Determine the [X, Y] coordinate at the center of the cell enclosing the given text.  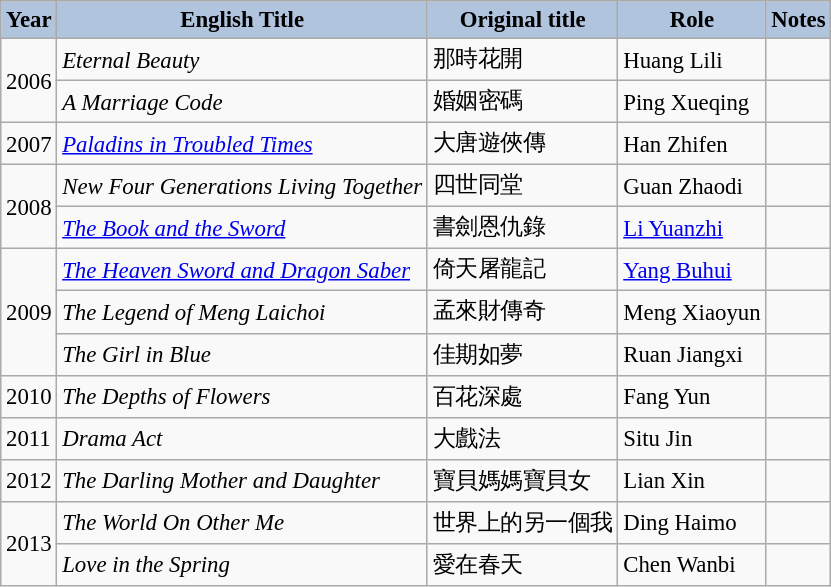
Fang Yun [692, 396]
2006 [29, 81]
Huang Lili [692, 60]
2009 [29, 312]
Love in the Spring [242, 565]
English Title [242, 20]
Ding Haimo [692, 523]
Role [692, 20]
The Book and the Sword [242, 228]
大唐遊俠傳 [522, 144]
Year [29, 20]
Situ Jin [692, 438]
New Four Generations Living Together [242, 186]
Guan Zhaodi [692, 186]
Ruan Jiangxi [692, 354]
世界上的另一個我 [522, 523]
The Darling Mother and Daughter [242, 480]
Yang Buhui [692, 270]
婚姻密碼 [522, 102]
Lian Xin [692, 480]
那時花開 [522, 60]
Chen Wanbi [692, 565]
大戲法 [522, 438]
Notes [798, 20]
The Heaven Sword and Dragon Saber [242, 270]
倚天屠龍記 [522, 270]
愛在春天 [522, 565]
佳期如夢 [522, 354]
2007 [29, 144]
The Depths of Flowers [242, 396]
The Legend of Meng Laichoi [242, 312]
2013 [29, 544]
Li Yuanzhi [692, 228]
書劍恩仇錄 [522, 228]
Drama Act [242, 438]
The Girl in Blue [242, 354]
2008 [29, 207]
Paladins in Troubled Times [242, 144]
Han Zhifen [692, 144]
The World On Other Me [242, 523]
2012 [29, 480]
2010 [29, 396]
孟來財傳奇 [522, 312]
百花深處 [522, 396]
四世同堂 [522, 186]
Eternal Beauty [242, 60]
2011 [29, 438]
A Marriage Code [242, 102]
Ping Xueqing [692, 102]
寶貝媽媽寶貝女 [522, 480]
Meng Xiaoyun [692, 312]
Original title [522, 20]
